Extract the [x, y] coordinate from the center of the cell holding the provided text.  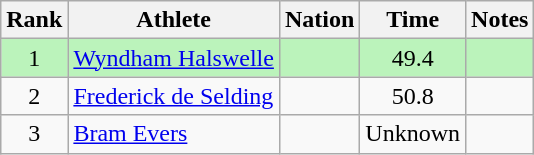
49.4 [413, 58]
Wyndham Halswelle [174, 58]
Frederick de Selding [174, 96]
2 [34, 96]
50.8 [413, 96]
3 [34, 134]
Athlete [174, 20]
Rank [34, 20]
Bram Evers [174, 134]
Notes [500, 20]
Nation [319, 20]
Unknown [413, 134]
1 [34, 58]
Time [413, 20]
